Identify which cell holds the provided text, then report its [X, Y] central coordinate. 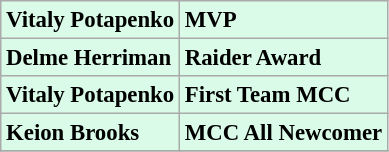
Raider Award [283, 58]
Delme Herriman [90, 58]
First Team MCC [283, 95]
MVP [283, 20]
MCC All Newcomer [283, 133]
Keion Brooks [90, 133]
